Return the [x, y] coordinate for the center point of the cell that contains the specified text.  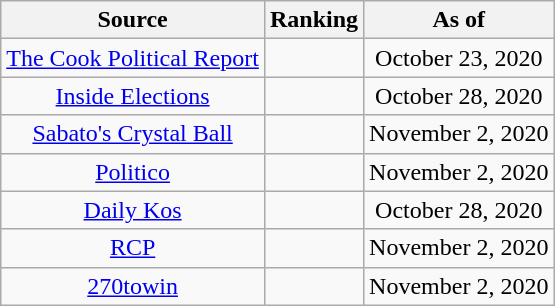
Sabato's Crystal Ball [133, 134]
Source [133, 20]
October 23, 2020 [459, 58]
Inside Elections [133, 96]
As of [459, 20]
RCP [133, 248]
Ranking [314, 20]
270towin [133, 286]
Daily Kos [133, 210]
Politico [133, 172]
The Cook Political Report [133, 58]
